Locate the cell with the specified text and output its (X, Y) center coordinate. 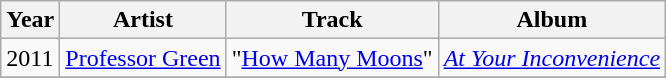
2011 (30, 58)
Track (332, 20)
Artist (143, 20)
Year (30, 20)
Professor Green (143, 58)
At Your Inconvenience (552, 58)
"How Many Moons" (332, 58)
Album (552, 20)
